From the cell containing the given text, extract its center point as (x, y) coordinate. 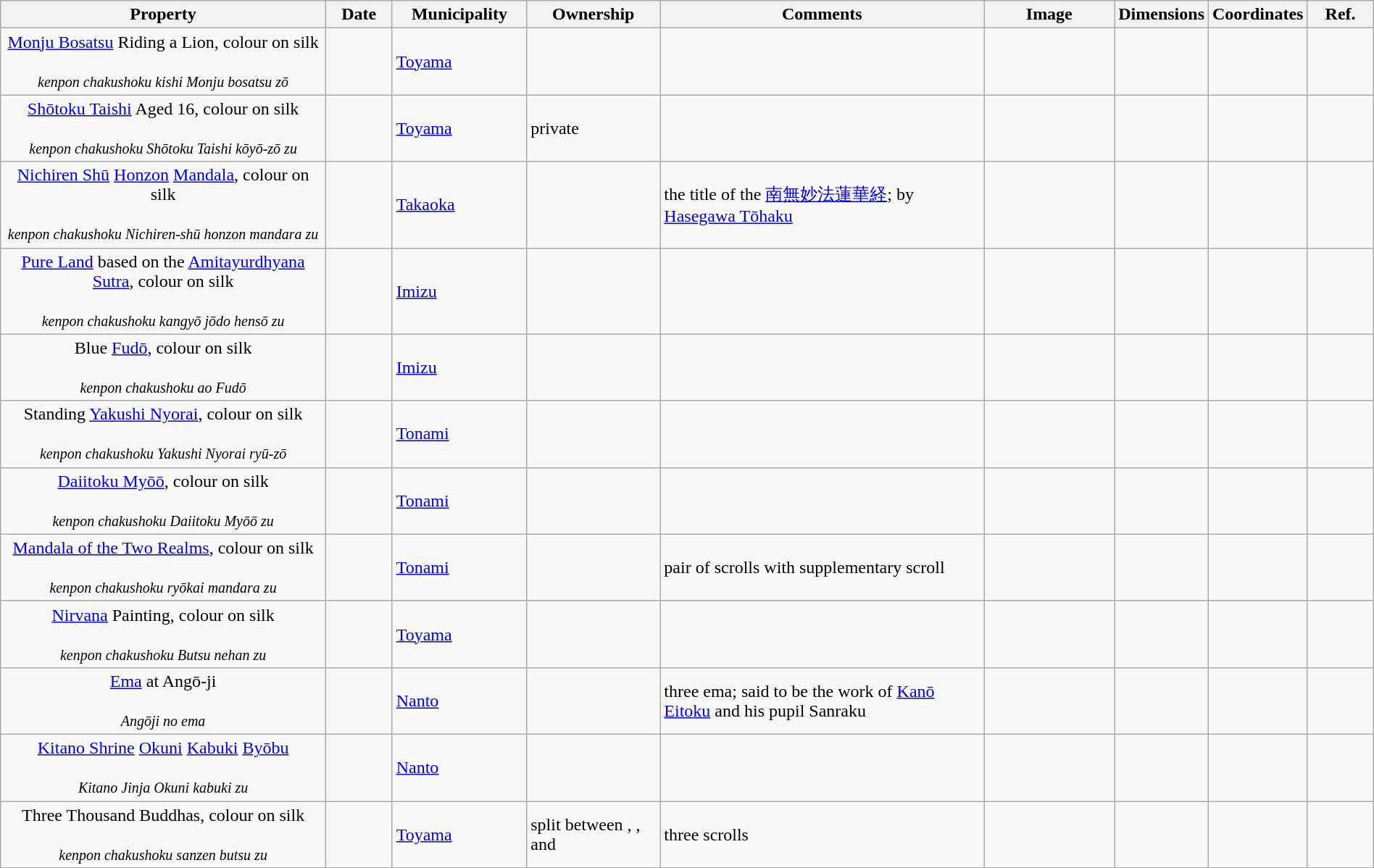
Comments (822, 14)
Municipality (459, 14)
Daiitoku Myōō, colour on silkkenpon chakushoku Daiitoku Myōō zu (164, 501)
Blue Fudō, colour on silkkenpon chakushoku ao Fudō (164, 367)
Monju Bosatsu Riding a Lion, colour on silkkenpon chakushoku kishi Monju bosatsu zō (164, 62)
Image (1049, 14)
Ema at Angō-jiAngōji no ema (164, 701)
Date (359, 14)
the title of the 南無妙法蓮華経; by Hasegawa Tōhaku (822, 204)
three ema; said to be the work of Kanō Eitoku and his pupil Sanraku (822, 701)
Standing Yakushi Nyorai, colour on silkkenpon chakushoku Yakushi Nyorai ryū-zō (164, 434)
private (594, 128)
split between , , and (594, 835)
Pure Land based on the Amitayurdhyana Sutra, colour on silkkenpon chakushoku kangyō jōdo hensō zu (164, 291)
Nichiren Shū Honzon Mandala, colour on silkkenpon chakushoku Nichiren-shū honzon mandara zu (164, 204)
Ownership (594, 14)
Property (164, 14)
Ref. (1341, 14)
three scrolls (822, 835)
Takaoka (459, 204)
Dimensions (1162, 14)
Mandala of the Two Realms, colour on silkkenpon chakushoku ryōkai mandara zu (164, 567)
Shōtoku Taishi Aged 16, colour on silkkenpon chakushoku Shōtoku Taishi kōyō-zō zu (164, 128)
Nirvana Painting, colour on silkkenpon chakushoku Butsu nehan zu (164, 634)
Coordinates (1258, 14)
pair of scrolls with supplementary scroll (822, 567)
Three Thousand Buddhas, colour on silkkenpon chakushoku sanzen butsu zu (164, 835)
Kitano Shrine Okuni Kabuki ByōbuKitano Jinja Okuni kabuki zu (164, 767)
